Locate the cell with the specified text and output its [X, Y] center coordinate. 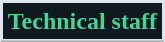
Technical staff [83, 22]
